Find where the given text appears and provide that cell's center as [x, y] coordinate. 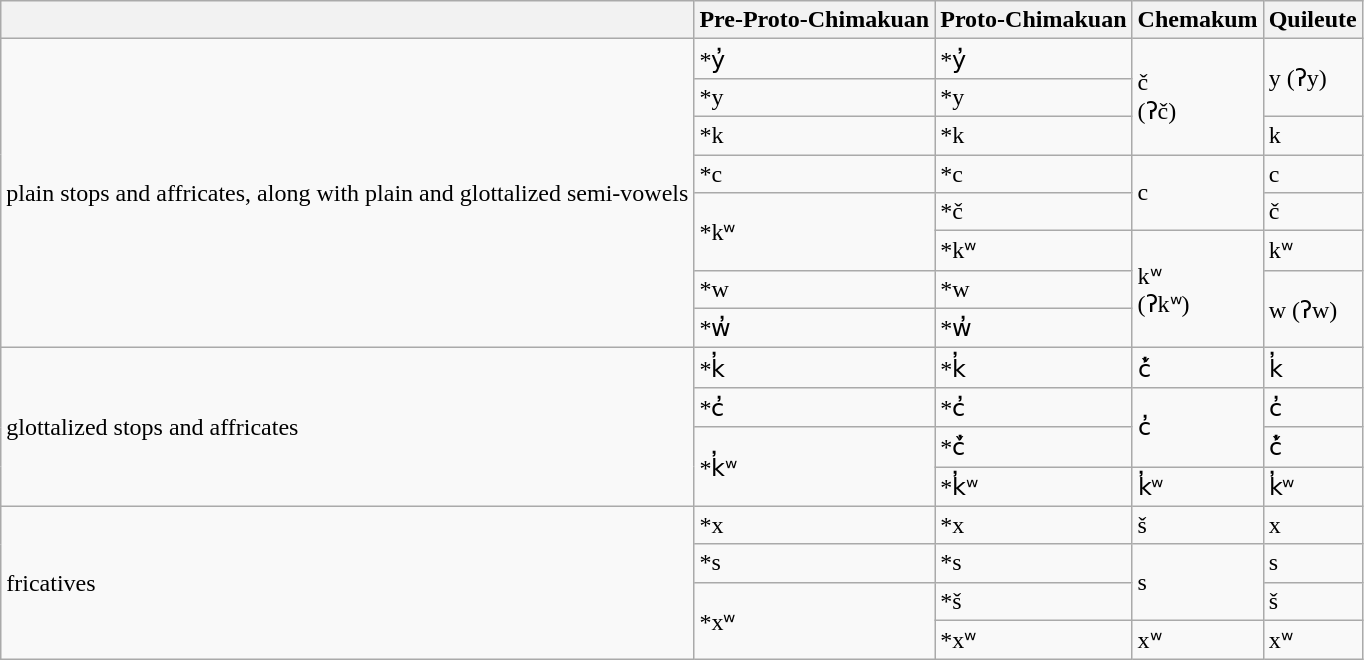
kʷ [1312, 251]
č [1312, 212]
Chemakum [1198, 20]
Quileute [1312, 20]
x [1312, 525]
k [1312, 135]
č (ʔč) [1198, 97]
y (ʔy) [1312, 78]
glottalized stops and affricates [348, 427]
Proto-Chimakuan [1034, 20]
k̓ [1312, 368]
Pre-Proto-Chimakuan [814, 20]
w (ʔw) [1312, 309]
*č [1034, 212]
fricatives [348, 583]
*č̓ [1034, 447]
*š [1034, 601]
plain stops and affricates, along with plain and glottalized semi-vowels [348, 194]
kʷ (ʔkʷ) [1198, 290]
